Scan for the cell matching the given text and deliver its [X, Y] coordinate at center. 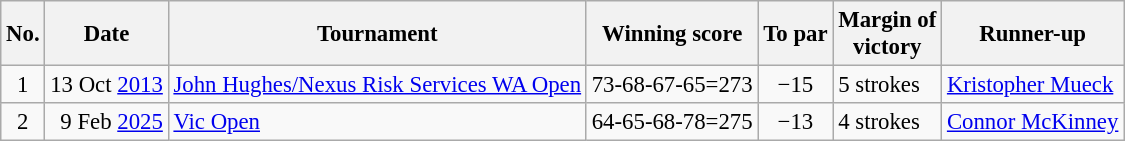
73-68-67-65=273 [672, 85]
13 Oct 2013 [106, 85]
Connor McKinney [1033, 122]
Vic Open [377, 122]
Runner-up [1033, 34]
64-65-68-78=275 [672, 122]
Kristopher Mueck [1033, 85]
1 [23, 85]
Date [106, 34]
5 strokes [888, 85]
−15 [796, 85]
Tournament [377, 34]
Winning score [672, 34]
To par [796, 34]
No. [23, 34]
Margin ofvictory [888, 34]
−13 [796, 122]
9 Feb 2025 [106, 122]
2 [23, 122]
John Hughes/Nexus Risk Services WA Open [377, 85]
4 strokes [888, 122]
